Return [X, Y] of the center of cell containing provided text 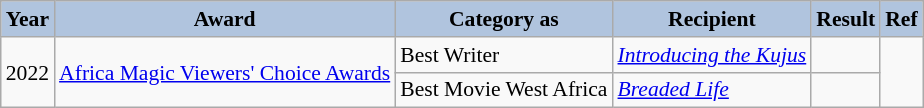
Award [224, 19]
Ref [901, 19]
2022 [28, 72]
Recipient [712, 19]
Year [28, 19]
Best Movie West Africa [504, 90]
Best Writer [504, 55]
Result [846, 19]
Africa Magic Viewers' Choice Awards [224, 72]
Category as [504, 19]
Breaded Life [712, 90]
Introducing the Kujus [712, 55]
